Determine the (X, Y) coordinate at the center of the cell enclosing the given text.  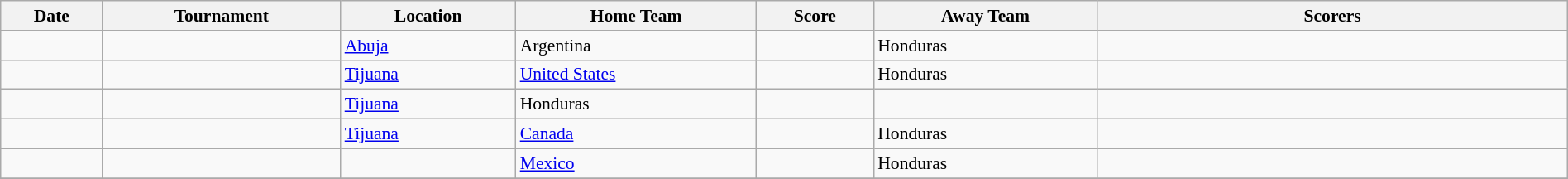
Score (815, 16)
Mexico (637, 163)
Location (428, 16)
Argentina (637, 46)
Date (51, 16)
Tournament (222, 16)
Home Team (637, 16)
Abuja (428, 46)
United States (637, 75)
Scorers (1332, 16)
Away Team (986, 16)
Canada (637, 134)
